Output the [x, y] coordinate of the center of the cell containing the given text.  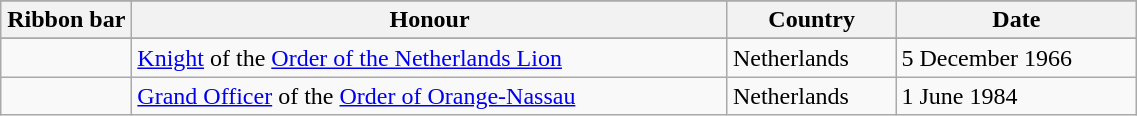
Date [1016, 20]
Honour [430, 20]
1 June 1984 [1016, 96]
Ribbon bar [66, 20]
Country [811, 20]
Knight of the Order of the Netherlands Lion [430, 58]
Grand Officer of the Order of Orange-Nassau [430, 96]
5 December 1966 [1016, 58]
